For the text-containing cell, return its midpoint in (x, y) coordinate format. 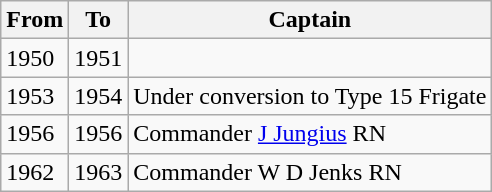
1953 (35, 96)
Captain (310, 20)
From (35, 20)
1950 (35, 58)
To (98, 20)
1963 (98, 172)
Commander J Jungius RN (310, 134)
1962 (35, 172)
1951 (98, 58)
Under conversion to Type 15 Frigate (310, 96)
Commander W D Jenks RN (310, 172)
1954 (98, 96)
